Detect which cell encompasses the target text, then output its [x, y] center coordinate. 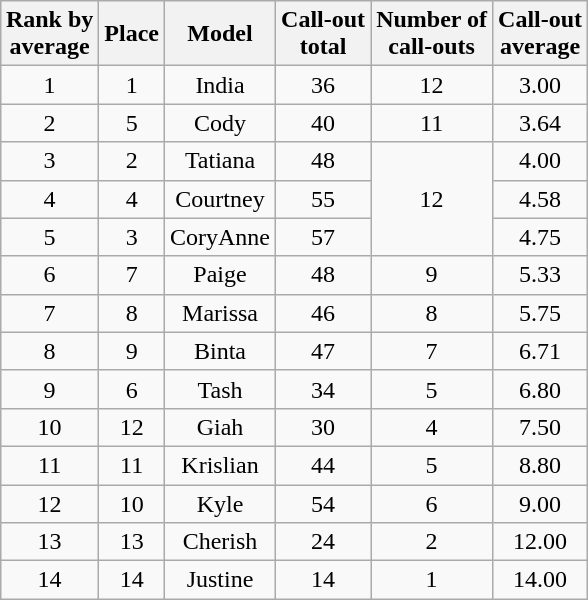
Call-outaverage [540, 34]
Kyle [220, 503]
Cherish [220, 542]
30 [324, 427]
Krislian [220, 465]
57 [324, 237]
9.00 [540, 503]
Cody [220, 123]
Tash [220, 389]
5.33 [540, 275]
6.71 [540, 351]
Marissa [220, 313]
4.58 [540, 199]
Giah [220, 427]
6.80 [540, 389]
46 [324, 313]
36 [324, 85]
24 [324, 542]
4.00 [540, 161]
44 [324, 465]
7.50 [540, 427]
Number ofcall-outs [432, 34]
Courtney [220, 199]
14.00 [540, 580]
India [220, 85]
Tatiana [220, 161]
Paige [220, 275]
Justine [220, 580]
Model [220, 34]
CoryAnne [220, 237]
55 [324, 199]
3.64 [540, 123]
34 [324, 389]
12.00 [540, 542]
47 [324, 351]
5.75 [540, 313]
Binta [220, 351]
Rank byaverage [49, 34]
40 [324, 123]
Place [132, 34]
4.75 [540, 237]
3.00 [540, 85]
Call-outtotal [324, 34]
8.80 [540, 465]
54 [324, 503]
